Output the [X, Y] coordinate of the center of the cell containing the given text.  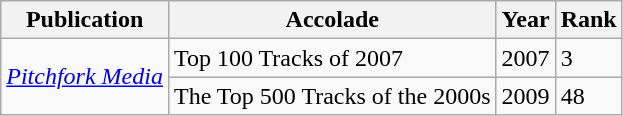
2009 [526, 96]
3 [588, 58]
2007 [526, 58]
Pitchfork Media [85, 77]
48 [588, 96]
The Top 500 Tracks of the 2000s [332, 96]
Rank [588, 20]
Publication [85, 20]
Top 100 Tracks of 2007 [332, 58]
Year [526, 20]
Accolade [332, 20]
